Determine the [X, Y] coordinate at the center of the cell enclosing the given text.  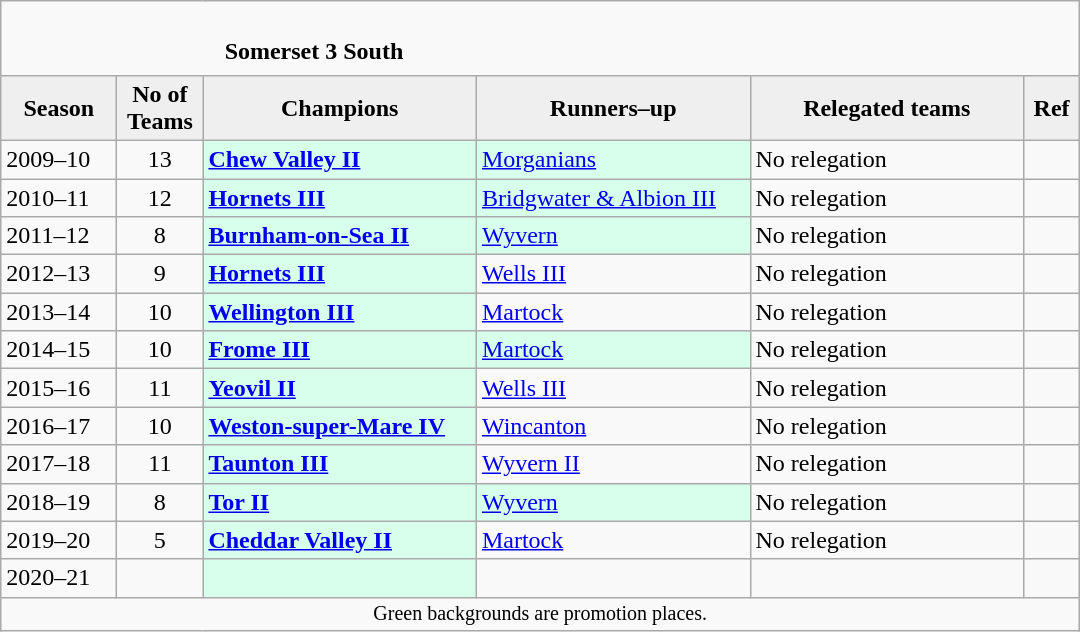
2012–13 [59, 274]
Wyvern II [613, 464]
13 [160, 159]
Wellington III [340, 312]
Bridgwater & Albion III [613, 197]
2013–14 [59, 312]
Season [59, 108]
2010–11 [59, 197]
2017–18 [59, 464]
Relegated teams [887, 108]
Frome III [340, 350]
No of Teams [160, 108]
Weston-super-Mare IV [340, 426]
9 [160, 274]
Wincanton [613, 426]
2011–12 [59, 236]
Ref [1052, 108]
2018–19 [59, 502]
5 [160, 540]
Burnham-on-Sea II [340, 236]
2020–21 [59, 578]
Yeovil II [340, 388]
2015–16 [59, 388]
2016–17 [59, 426]
2014–15 [59, 350]
Cheddar Valley II [340, 540]
Champions [340, 108]
Chew Valley II [340, 159]
Green backgrounds are promotion places. [540, 614]
2019–20 [59, 540]
12 [160, 197]
Tor II [340, 502]
Runners–up [613, 108]
Morganians [613, 159]
2009–10 [59, 159]
Taunton III [340, 464]
